Capture the cell that displays the provided text and extract its (x, y) central coordinate. 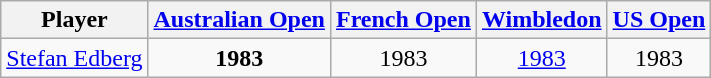
French Open (403, 20)
US Open (659, 20)
Wimbledon (542, 20)
Stefan Edberg (74, 58)
Player (74, 20)
Australian Open (239, 20)
